Search for the cell housing the specified text and yield its (X, Y) center coordinate. 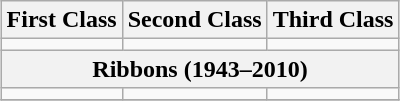
Third Class (333, 20)
Second Class (194, 20)
First Class (62, 20)
Ribbons (1943–2010) (200, 69)
